Return the [X, Y] coordinate for the center point of the cell that contains the specified text.  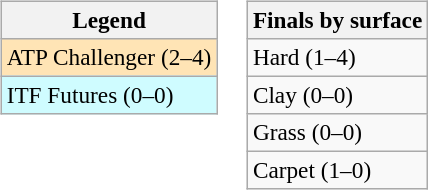
Carpet (1–0) [337, 171]
Legend [108, 20]
ITF Futures (0–0) [108, 95]
Grass (0–0) [337, 133]
Hard (1–4) [337, 57]
Clay (0–0) [337, 95]
ATP Challenger (2–4) [108, 57]
Finals by surface [337, 20]
